Scan for the cell matching the given text and deliver its (X, Y) coordinate at center. 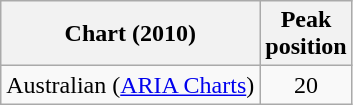
Peakposition (306, 34)
Australian (ARIA Charts) (130, 85)
Chart (2010) (130, 34)
20 (306, 85)
